For the text-containing cell, return its midpoint in [X, Y] coordinate format. 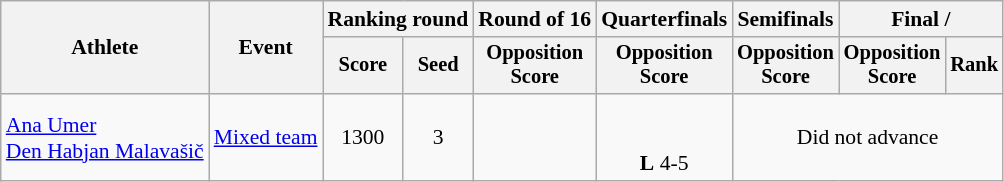
Did not advance [868, 138]
Ana UmerDen Habjan Malavašič [105, 138]
Semifinals [786, 19]
3 [438, 138]
Ranking round [398, 19]
1300 [364, 138]
Rank [974, 66]
Athlete [105, 48]
Event [266, 48]
Score [364, 66]
L 4-5 [664, 138]
Round of 16 [534, 19]
Final / [921, 19]
Quarterfinals [664, 19]
Seed [438, 66]
Mixed team [266, 138]
